Extract the (x, y) coordinate from the center of the cell holding the provided text.  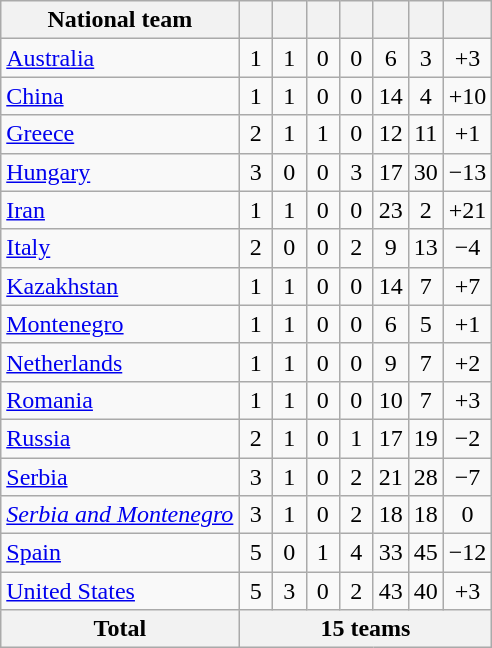
United States (120, 591)
Serbia (120, 477)
13 (426, 248)
−4 (468, 248)
Spain (120, 553)
Hungary (120, 172)
−7 (468, 477)
Australia (120, 58)
43 (390, 591)
19 (426, 438)
Greece (120, 134)
Russia (120, 438)
45 (426, 553)
21 (390, 477)
40 (426, 591)
+7 (468, 286)
28 (426, 477)
Romania (120, 400)
China (120, 96)
+10 (468, 96)
15 teams (366, 629)
Montenegro (120, 324)
33 (390, 553)
+21 (468, 210)
Iran (120, 210)
Kazakhstan (120, 286)
−2 (468, 438)
10 (390, 400)
−12 (468, 553)
30 (426, 172)
−13 (468, 172)
12 (390, 134)
23 (390, 210)
Total (120, 629)
National team (120, 20)
Serbia and Montenegro (120, 515)
Netherlands (120, 362)
Italy (120, 248)
+2 (468, 362)
11 (426, 134)
